Scan for the cell matching the given text and deliver its (x, y) coordinate at center. 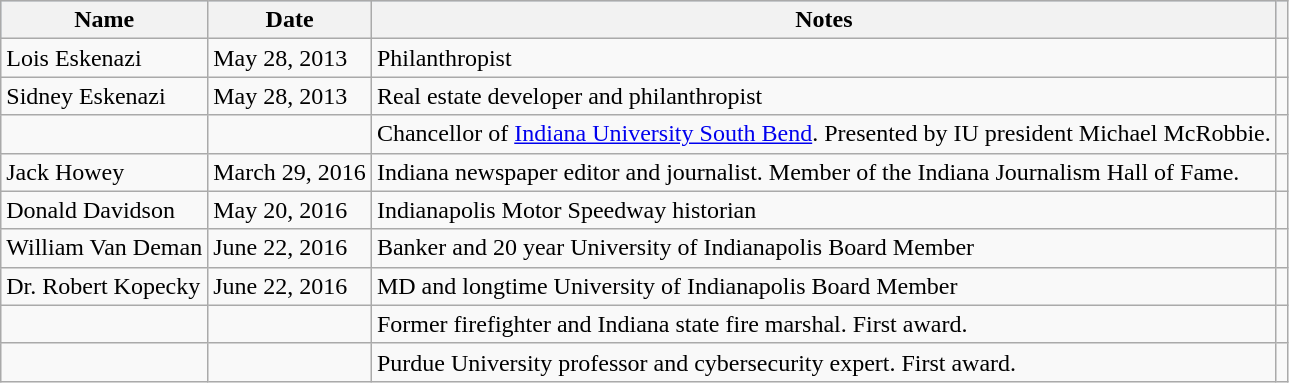
Indiana newspaper editor and journalist. Member of the Indiana Journalism Hall of Fame. (824, 172)
Sidney Eskenazi (104, 96)
Name (104, 20)
Banker and 20 year University of Indianapolis Board Member (824, 248)
Date (290, 20)
Indianapolis Motor Speedway historian (824, 210)
Donald Davidson (104, 210)
Notes (824, 20)
March 29, 2016 (290, 172)
Purdue University professor and cybersecurity expert. First award. (824, 362)
Real estate developer and philanthropist (824, 96)
Jack Howey (104, 172)
Philanthropist (824, 58)
Lois Eskenazi (104, 58)
Dr. Robert Kopecky (104, 286)
MD and longtime University of Indianapolis Board Member (824, 286)
May 20, 2016 (290, 210)
Chancellor of Indiana University South Bend. Presented by IU president Michael McRobbie. (824, 134)
William Van Deman (104, 248)
Former firefighter and Indiana state fire marshal. First award. (824, 324)
